Search for the cell housing the specified text and yield its [X, Y] center coordinate. 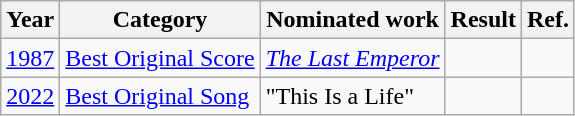
The Last Emperor [352, 58]
Result [483, 20]
Year [30, 20]
Best Original Score [160, 58]
2022 [30, 96]
Nominated work [352, 20]
"This Is a Life" [352, 96]
1987 [30, 58]
Ref. [548, 20]
Best Original Song [160, 96]
Category [160, 20]
